Return [x, y] of the center of cell containing provided text 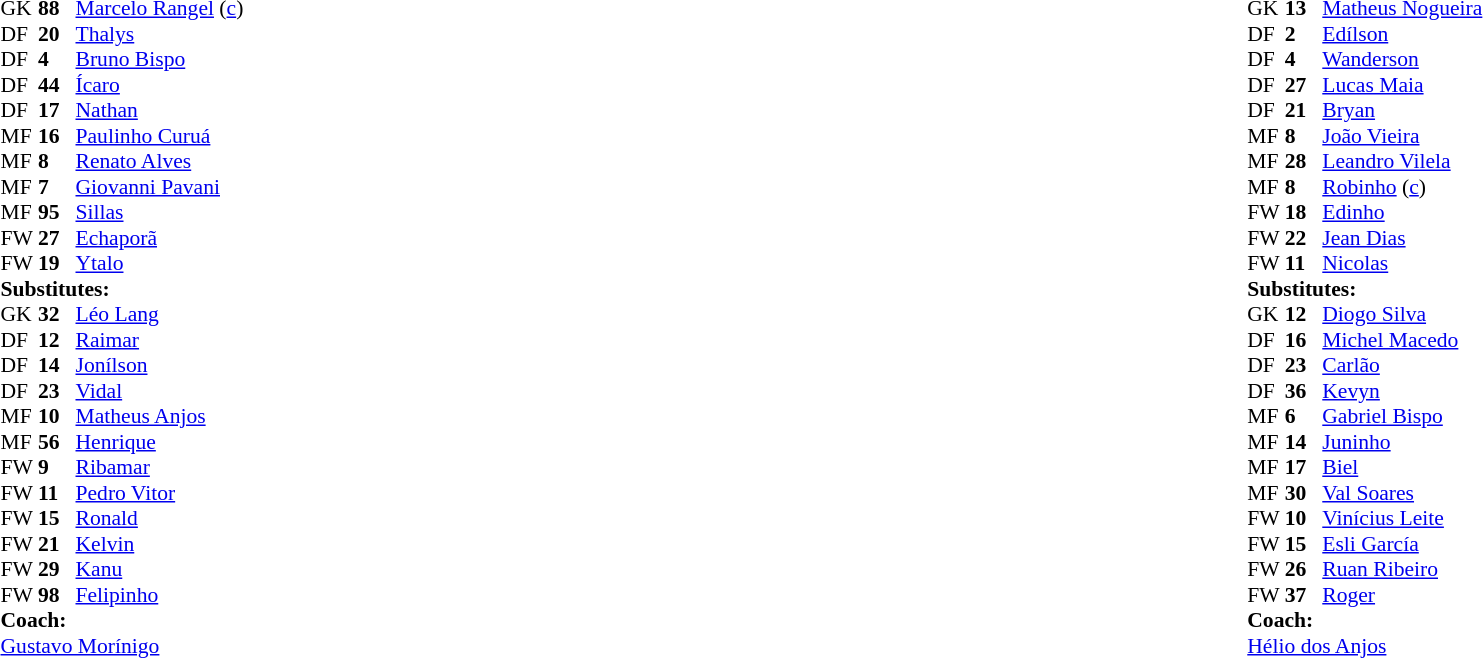
Nathan [160, 111]
Lucas Maia [1402, 85]
20 [57, 34]
Paulinho Curuá [160, 136]
36 [1304, 391]
26 [1304, 569]
6 [1304, 417]
Ribamar [160, 467]
Val Soares [1402, 493]
Wanderson [1402, 59]
Thalys [160, 34]
Matheus Anjos [160, 417]
Bruno Bispo [160, 59]
18 [1304, 213]
28 [1304, 161]
Diogo Silva [1402, 315]
32 [57, 315]
Michel Macedo [1402, 340]
56 [57, 442]
João Vieira [1402, 136]
Sillas [160, 213]
Carlão [1402, 365]
Ícaro [160, 85]
22 [1304, 238]
Jean Dias [1402, 238]
98 [57, 595]
9 [57, 467]
Vidal [160, 391]
Léo Lang [160, 315]
Kanu [160, 569]
Gabriel Bispo [1402, 417]
Leandro Vilela [1402, 161]
30 [1304, 493]
Renato Alves [160, 161]
2 [1304, 34]
Vinícius Leite [1402, 519]
Bryan [1402, 111]
Echaporã [160, 238]
Giovanni Pavani [160, 187]
Biel [1402, 467]
Esli García [1402, 544]
Felipinho [160, 595]
Pedro Vitor [160, 493]
Henrique [160, 442]
44 [57, 85]
Nicolas [1402, 263]
Jonílson [160, 365]
Kelvin [160, 544]
Raimar [160, 340]
Edinho [1402, 213]
Kevyn [1402, 391]
Ronald [160, 519]
29 [57, 569]
95 [57, 213]
Juninho [1402, 442]
Roger [1402, 595]
Ruan Ribeiro [1402, 569]
Ytalo [160, 263]
Robinho (c) [1402, 187]
19 [57, 263]
Edílson [1402, 34]
7 [57, 187]
37 [1304, 595]
